Provide the (X, Y) coordinate of the cell's center where the given text is located.  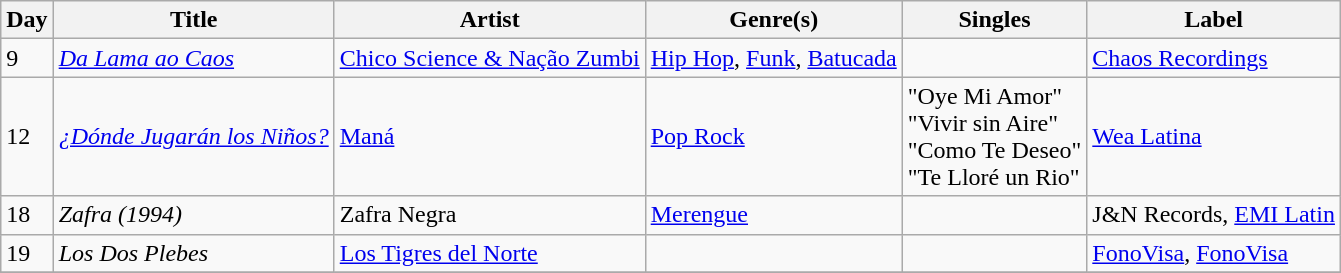
Los Dos Plebes (194, 253)
Title (194, 20)
¿Dónde Jugarán los Niños? (194, 136)
J&N Records, EMI Latin (1214, 215)
12 (27, 136)
Chaos Recordings (1214, 58)
Singles (994, 20)
Genre(s) (774, 20)
Maná (490, 136)
Chico Science & Nação Zumbi (490, 58)
"Oye Mi Amor""Vivir sin Aire""Como Te Deseo""Te Lloré un Rio" (994, 136)
18 (27, 215)
19 (27, 253)
FonoVisa, FonoVisa (1214, 253)
Da Lama ao Caos (194, 58)
9 (27, 58)
Merengue (774, 215)
Hip Hop, Funk, Batucada (774, 58)
Pop Rock (774, 136)
Artist (490, 20)
Zafra (1994) (194, 215)
Los Tigres del Norte (490, 253)
Day (27, 20)
Label (1214, 20)
Zafra Negra (490, 215)
Wea Latina (1214, 136)
